Find where the given text appears and provide that cell's center as (X, Y) coordinate. 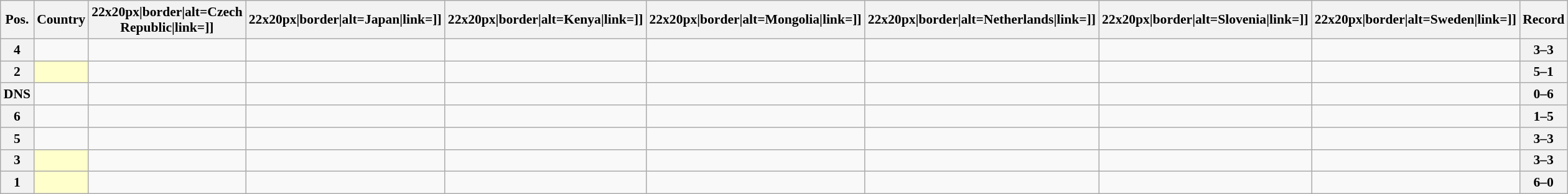
22x20px|border|alt=Slovenia|link=]] (1205, 20)
0–6 (1543, 95)
3 (17, 160)
2 (17, 72)
Record (1543, 20)
6 (17, 116)
22x20px|border|alt=Kenya|link=]] (546, 20)
6–0 (1543, 183)
1–5 (1543, 116)
5–1 (1543, 72)
22x20px|border|alt=Sweden|link=]] (1416, 20)
22x20px|border|alt=Netherlands|link=]] (982, 20)
Country (61, 20)
4 (17, 50)
DNS (17, 95)
22x20px|border|alt=Japan|link=]] (345, 20)
1 (17, 183)
5 (17, 139)
22x20px|border|alt=Czech Republic|link=]] (167, 20)
22x20px|border|alt=Mongolia|link=]] (755, 20)
Pos. (17, 20)
